Find where the given text appears and provide that cell's center as [x, y] coordinate. 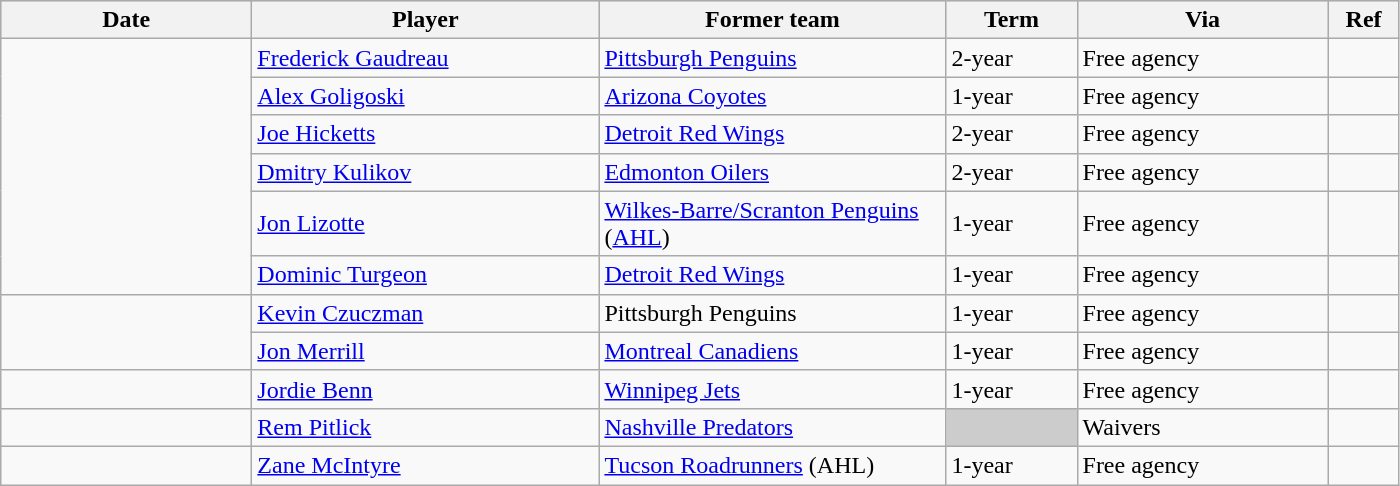
Dmitry Kulikov [426, 172]
Frederick Gaudreau [426, 58]
Jon Lizotte [426, 224]
Waivers [1202, 427]
Nashville Predators [772, 427]
Jon Merrill [426, 351]
Kevin Czuczman [426, 313]
Alex Goligoski [426, 96]
Rem Pitlick [426, 427]
Ref [1364, 20]
Player [426, 20]
Joe Hicketts [426, 134]
Wilkes-Barre/Scranton Penguins (AHL) [772, 224]
Zane McIntyre [426, 465]
Arizona Coyotes [772, 96]
Jordie Benn [426, 389]
Tucson Roadrunners (AHL) [772, 465]
Dominic Turgeon [426, 275]
Via [1202, 20]
Former team [772, 20]
Winnipeg Jets [772, 389]
Edmonton Oilers [772, 172]
Term [1012, 20]
Montreal Canadiens [772, 351]
Date [126, 20]
